Provide the (X, Y) coordinate of the cell's center where the given text is located.  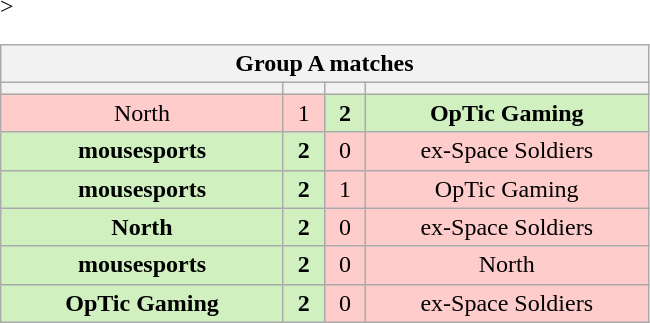
Group A matches (324, 64)
